Identify which cell holds the provided text, then report its [X, Y] central coordinate. 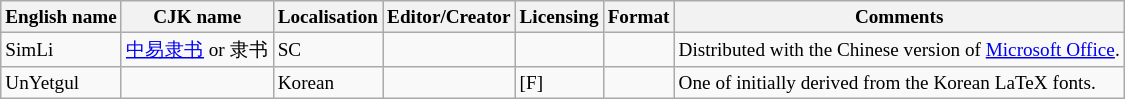
Comments [899, 17]
[F] [559, 83]
SC [328, 50]
Localisation [328, 17]
Editor/Creator [449, 17]
中易隶书 or 隶书 [197, 50]
Licensing [559, 17]
Format [638, 17]
CJK name [197, 17]
Distributed with the Chinese version of Microsoft Office. [899, 50]
UnYetgul [62, 83]
English name [62, 17]
SimLi [62, 50]
One of initially derived from the Korean LaTeX fonts. [899, 83]
Korean [328, 83]
